For the text-containing cell, return its midpoint in [x, y] coordinate format. 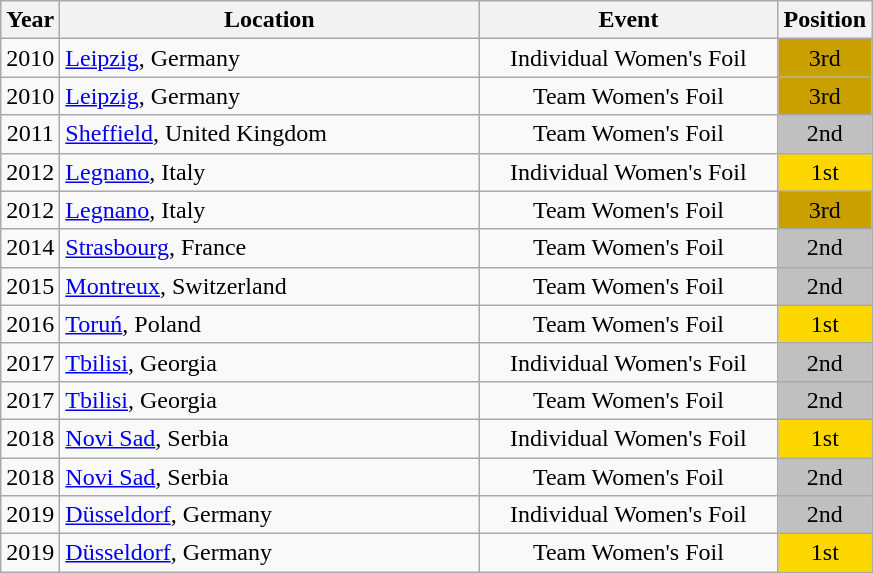
Position [825, 20]
2015 [30, 286]
Event [628, 20]
2016 [30, 324]
2014 [30, 248]
Toruń, Poland [270, 324]
Location [270, 20]
Montreux, Switzerland [270, 286]
Sheffield, United Kingdom [270, 134]
Year [30, 20]
2011 [30, 134]
Strasbourg, France [270, 248]
